Output the (x, y) coordinate of the center of the cell containing the given text.  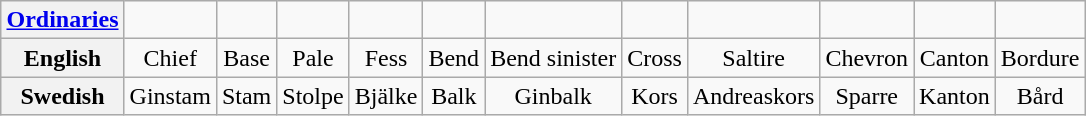
Bend (454, 58)
Saltire (753, 58)
Bjälke (386, 96)
Stam (246, 96)
Cross (655, 58)
Fess (386, 58)
Bend sinister (554, 58)
Ordinaries (62, 20)
Bordure (1040, 58)
Bård (1040, 96)
Andreaskors (753, 96)
Balk (454, 96)
Ginstam (170, 96)
Kors (655, 96)
Pale (313, 58)
Chief (170, 58)
Swedish (62, 96)
Stolpe (313, 96)
Kanton (955, 96)
Ginbalk (554, 96)
Chevron (867, 58)
Sparre (867, 96)
Canton (955, 58)
Base (246, 58)
English (62, 58)
